Return [X, Y] of the center of cell containing provided text 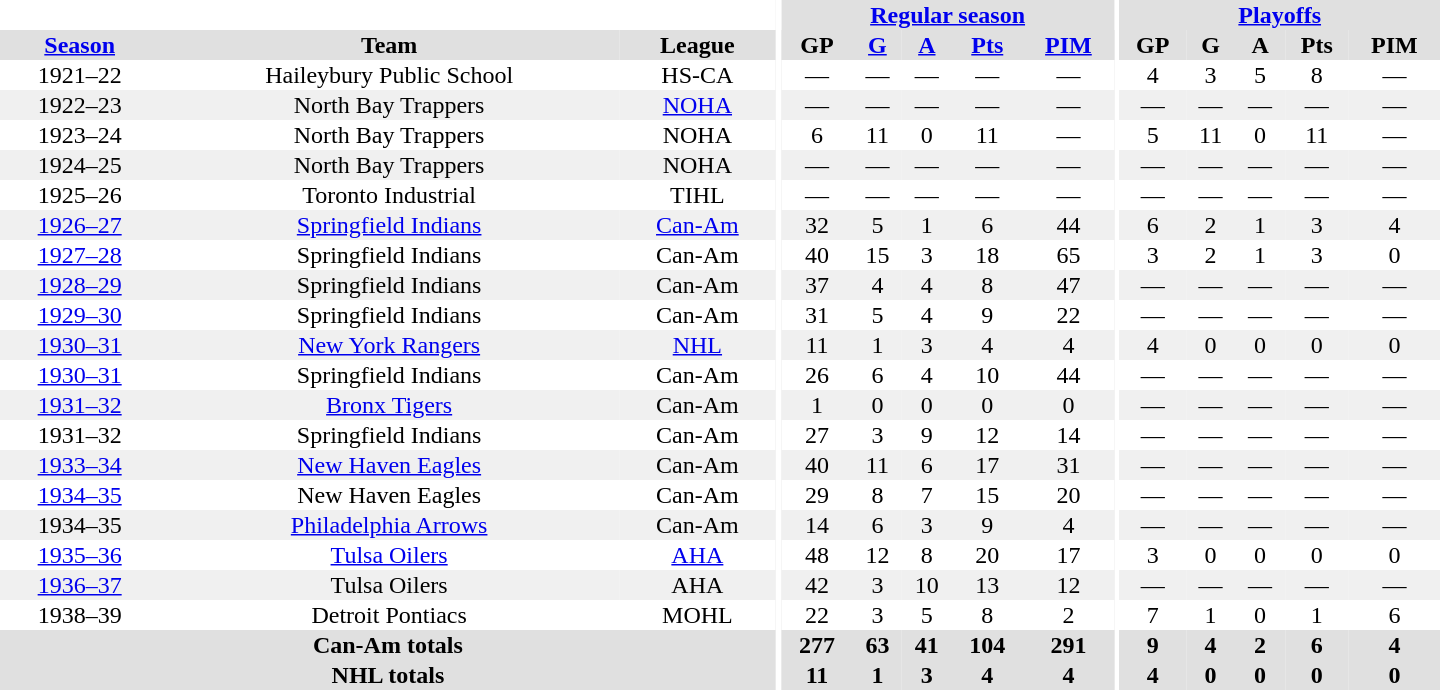
1923–24 [80, 135]
1935–36 [80, 555]
NHL totals [388, 675]
1925–26 [80, 195]
1922–23 [80, 105]
Haileybury Public School [389, 75]
27 [816, 435]
Season [80, 45]
League [698, 45]
48 [816, 555]
New York Rangers [389, 345]
TIHL [698, 195]
1928–29 [80, 285]
NHL [698, 345]
1936–37 [80, 585]
Philadelphia Arrows [389, 525]
291 [1068, 645]
Toronto Industrial [389, 195]
41 [926, 645]
104 [988, 645]
32 [816, 225]
Bronx Tigers [389, 405]
26 [816, 375]
42 [816, 585]
1921–22 [80, 75]
65 [1068, 255]
1929–30 [80, 315]
1927–28 [80, 255]
47 [1068, 285]
HS-CA [698, 75]
Can-Am totals [388, 645]
1924–25 [80, 165]
18 [988, 255]
Playoffs [1280, 15]
Team [389, 45]
Regular season [948, 15]
63 [878, 645]
37 [816, 285]
1933–34 [80, 465]
29 [816, 495]
13 [988, 585]
MOHL [698, 615]
1926–27 [80, 225]
277 [816, 645]
Detroit Pontiacs [389, 615]
1938–39 [80, 615]
